Return (X, Y) of the center of cell containing provided text 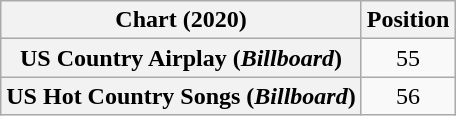
55 (408, 58)
Chart (2020) (181, 20)
US Hot Country Songs (Billboard) (181, 96)
56 (408, 96)
Position (408, 20)
US Country Airplay (Billboard) (181, 58)
